Detect which cell encompasses the target text, then output its (x, y) center coordinate. 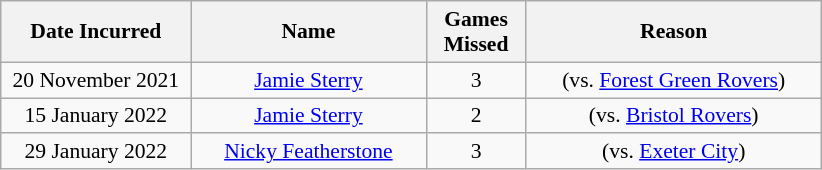
(vs. Bristol Rovers) (674, 116)
Date Incurred (96, 32)
20 November 2021 (96, 80)
Games Missed (476, 32)
Nicky Featherstone (308, 152)
(vs. Exeter City) (674, 152)
2 (476, 116)
29 January 2022 (96, 152)
(vs. Forest Green Rovers) (674, 80)
Name (308, 32)
Reason (674, 32)
15 January 2022 (96, 116)
